Scan for the cell matching the given text and deliver its (X, Y) coordinate at center. 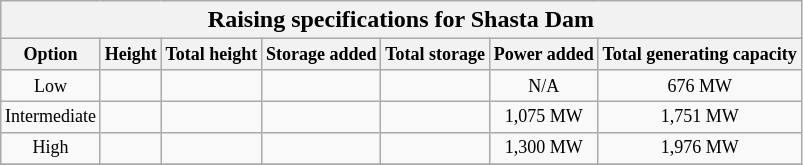
Power added (544, 54)
Raising specifications for Shasta Dam (401, 20)
High (51, 148)
Storage added (322, 54)
Intermediate (51, 116)
Option (51, 54)
Total generating capacity (700, 54)
1,751 MW (700, 116)
1,976 MW (700, 148)
Height (130, 54)
676 MW (700, 86)
1,075 MW (544, 116)
Total storage (436, 54)
1,300 MW (544, 148)
N/A (544, 86)
Low (51, 86)
Total height (212, 54)
